Find where the given text appears and provide that cell's center as (X, Y) coordinate. 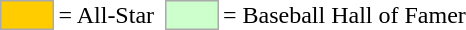
= All-Star (106, 15)
